Locate the cell with the specified text and output its [X, Y] center coordinate. 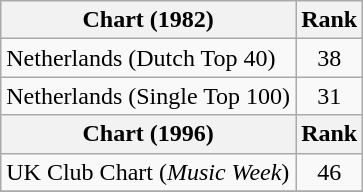
Netherlands (Single Top 100) [148, 96]
Netherlands (Dutch Top 40) [148, 58]
46 [330, 172]
31 [330, 96]
Chart (1982) [148, 20]
UK Club Chart (Music Week) [148, 172]
Chart (1996) [148, 134]
38 [330, 58]
